Detect which cell encompasses the target text, then output its [x, y] center coordinate. 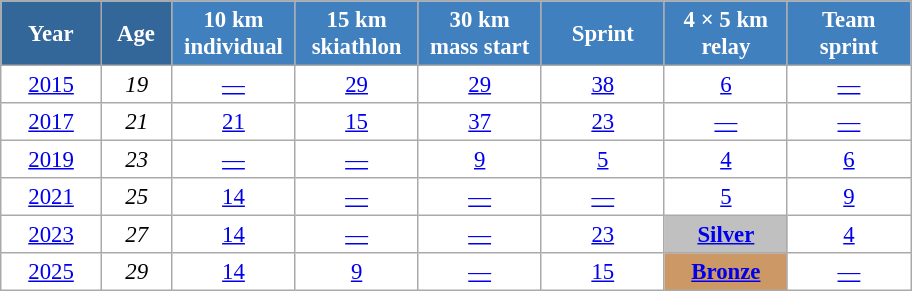
2021 [52, 197]
Silver [726, 235]
27 [136, 235]
2015 [52, 85]
2017 [52, 122]
19 [136, 85]
4 × 5 km relay [726, 34]
Team sprint [848, 34]
30 km mass start [480, 34]
Sprint [602, 34]
15 km skiathlon [356, 34]
15 [356, 122]
Year [52, 34]
10 km individual [234, 34]
2023 [52, 235]
37 [480, 122]
25 [136, 197]
2019 [52, 160]
Age [136, 34]
38 [602, 85]
